From the cell containing the given text, extract its center point as [x, y] coordinate. 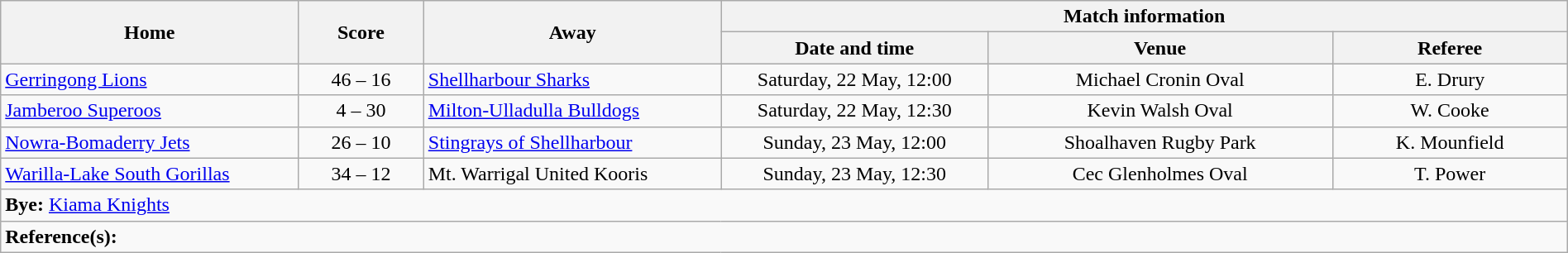
Bye: Kiama Knights [784, 205]
Milton-Ulladulla Bulldogs [572, 111]
T. Power [1450, 174]
Referee [1450, 48]
E. Drury [1450, 79]
Mt. Warrigal United Kooris [572, 174]
Shellharbour Sharks [572, 79]
Date and time [854, 48]
Saturday, 22 May, 12:30 [854, 111]
Warilla-Lake South Gorillas [150, 174]
Michael Cronin Oval [1159, 79]
Kevin Walsh Oval [1159, 111]
Saturday, 22 May, 12:00 [854, 79]
Score [361, 32]
Shoalhaven Rugby Park [1159, 142]
Stingrays of Shellharbour [572, 142]
46 – 16 [361, 79]
Cec Glenholmes Oval [1159, 174]
Venue [1159, 48]
Nowra-Bomaderry Jets [150, 142]
W. Cooke [1450, 111]
Jamberoo Superoos [150, 111]
26 – 10 [361, 142]
Reference(s): [784, 236]
Sunday, 23 May, 12:00 [854, 142]
34 – 12 [361, 174]
4 – 30 [361, 111]
Home [150, 32]
Sunday, 23 May, 12:30 [854, 174]
K. Mounfield [1450, 142]
Match information [1145, 17]
Gerringong Lions [150, 79]
Away [572, 32]
